Detect which cell encompasses the target text, then output its [X, Y] center coordinate. 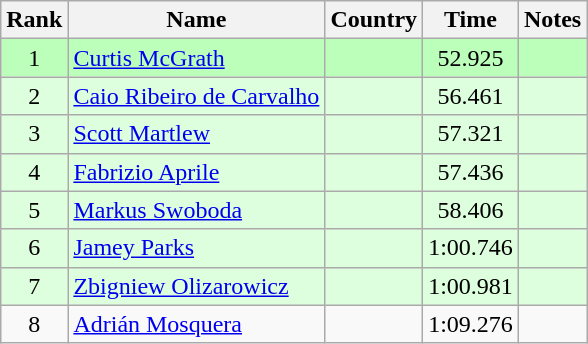
56.461 [471, 96]
8 [34, 324]
Markus Swoboda [196, 210]
1:09.276 [471, 324]
58.406 [471, 210]
Time [471, 20]
Country [374, 20]
Adrián Mosquera [196, 324]
57.436 [471, 172]
2 [34, 96]
Scott Martlew [196, 134]
1:00.746 [471, 248]
Notes [552, 20]
4 [34, 172]
Curtis McGrath [196, 58]
7 [34, 286]
6 [34, 248]
Fabrizio Aprile [196, 172]
3 [34, 134]
Jamey Parks [196, 248]
Rank [34, 20]
52.925 [471, 58]
1 [34, 58]
57.321 [471, 134]
Name [196, 20]
1:00.981 [471, 286]
Zbigniew Olizarowicz [196, 286]
5 [34, 210]
Caio Ribeiro de Carvalho [196, 96]
